For the text-containing cell, return its midpoint in (x, y) coordinate format. 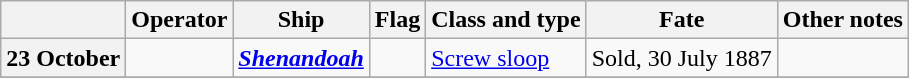
Operator (180, 20)
Ship (301, 20)
Class and type (506, 20)
Fate (682, 20)
Shenandoah (301, 58)
Flag (397, 20)
23 October (64, 58)
Other notes (842, 20)
Sold, 30 July 1887 (682, 58)
Screw sloop (506, 58)
